Return the [X, Y] coordinate for the center point of the cell that contains the specified text.  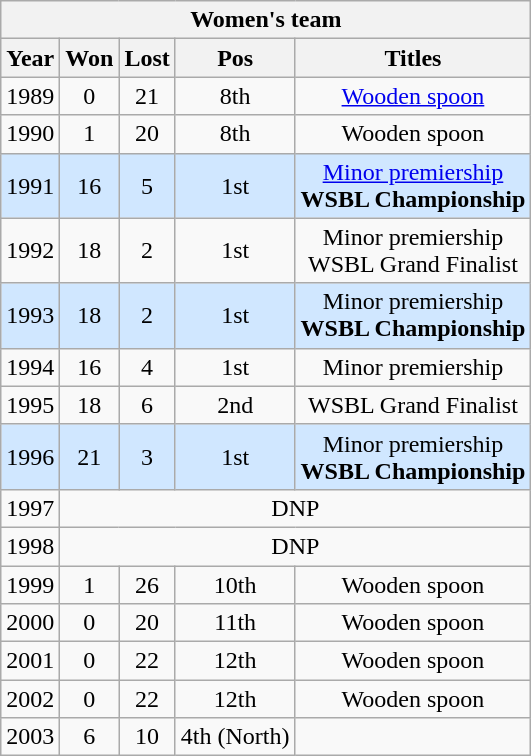
1992 [30, 250]
3 [147, 456]
Minor premiershipWSBL Grand Finalist [413, 250]
4th (North) [235, 737]
Minor premiership [413, 367]
WSBL Grand Finalist [413, 405]
Won [90, 58]
1997 [30, 508]
2000 [30, 623]
1993 [30, 316]
2003 [30, 737]
1989 [30, 96]
1998 [30, 546]
2nd [235, 405]
Pos [235, 58]
26 [147, 585]
Titles [413, 58]
5 [147, 186]
Women's team [266, 20]
4 [147, 367]
1999 [30, 585]
1990 [30, 134]
1996 [30, 456]
2002 [30, 699]
Lost [147, 58]
10th [235, 585]
2001 [30, 661]
1994 [30, 367]
11th [235, 623]
1991 [30, 186]
1995 [30, 405]
10 [147, 737]
Year [30, 58]
